Provide the (X, Y) coordinate of the cell's center where the given text is located.  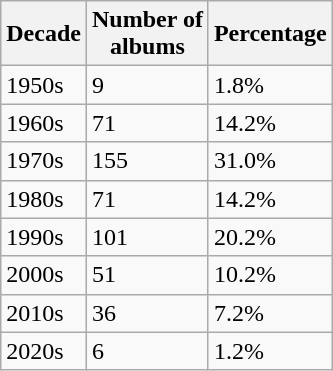
51 (147, 275)
20.2% (270, 237)
6 (147, 351)
1980s (44, 199)
1.2% (270, 351)
1970s (44, 161)
2000s (44, 275)
36 (147, 313)
1.8% (270, 85)
1990s (44, 237)
Number of albums (147, 34)
Decade (44, 34)
1950s (44, 85)
Percentage (270, 34)
7.2% (270, 313)
2010s (44, 313)
155 (147, 161)
2020s (44, 351)
1960s (44, 123)
9 (147, 85)
31.0% (270, 161)
10.2% (270, 275)
101 (147, 237)
